Return the (x, y) coordinate for the center point of the cell that contains the specified text.  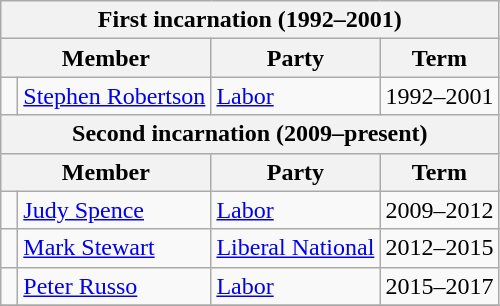
Liberal National (296, 248)
2009–2012 (440, 210)
Peter Russo (114, 286)
Judy Spence (114, 210)
1992–2001 (440, 96)
Stephen Robertson (114, 96)
Second incarnation (2009–present) (250, 134)
Mark Stewart (114, 248)
First incarnation (1992–2001) (250, 20)
2015–2017 (440, 286)
2012–2015 (440, 248)
